Search for the cell housing the specified text and yield its (X, Y) center coordinate. 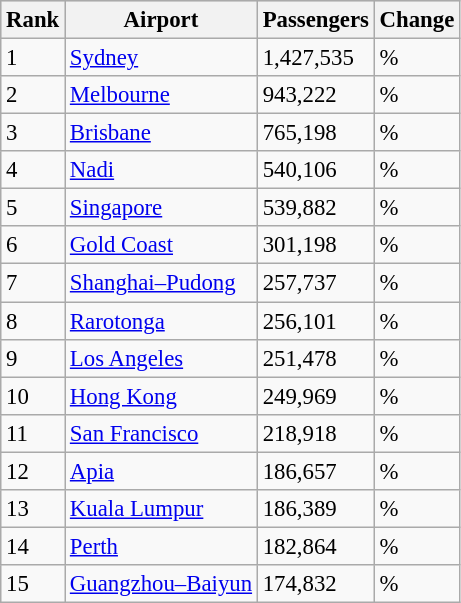
257,737 (316, 283)
9 (33, 358)
3 (33, 133)
7 (33, 283)
Perth (162, 546)
765,198 (316, 133)
Los Angeles (162, 358)
539,882 (316, 208)
1 (33, 58)
251,478 (316, 358)
218,918 (316, 433)
Gold Coast (162, 245)
10 (33, 396)
Brisbane (162, 133)
186,657 (316, 471)
Kuala Lumpur (162, 509)
Change (416, 20)
11 (33, 433)
2 (33, 95)
4 (33, 170)
249,969 (316, 396)
6 (33, 245)
186,389 (316, 509)
San Francisco (162, 433)
Sydney (162, 58)
174,832 (316, 584)
12 (33, 471)
182,864 (316, 546)
Rank (33, 20)
Shanghai–Pudong (162, 283)
15 (33, 584)
Hong Kong (162, 396)
8 (33, 321)
Nadi (162, 170)
Apia (162, 471)
Singapore (162, 208)
1,427,535 (316, 58)
540,106 (316, 170)
301,198 (316, 245)
13 (33, 509)
5 (33, 208)
Rarotonga (162, 321)
256,101 (316, 321)
14 (33, 546)
Airport (162, 20)
943,222 (316, 95)
Passengers (316, 20)
Melbourne (162, 95)
Guangzhou–Baiyun (162, 584)
